Extract the [X, Y] coordinate from the center of the cell holding the provided text.  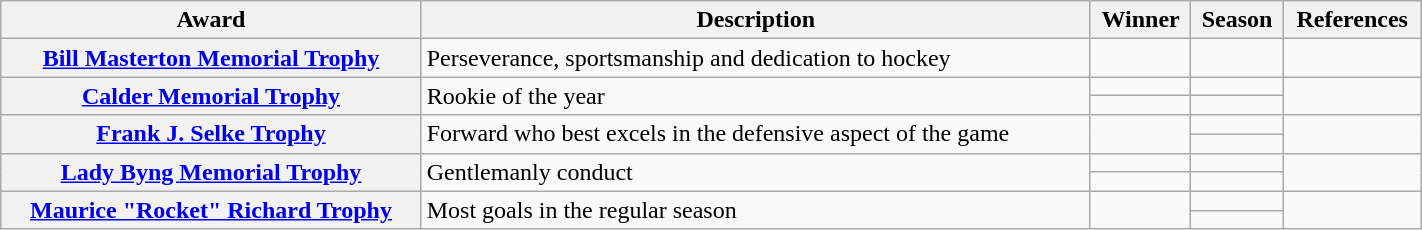
Award [211, 20]
Calder Memorial Trophy [211, 96]
Bill Masterton Memorial Trophy [211, 58]
Description [756, 20]
Most goals in the regular season [756, 210]
Season [1237, 20]
References [1352, 20]
Frank J. Selke Trophy [211, 134]
Rookie of the year [756, 96]
Lady Byng Memorial Trophy [211, 172]
Winner [1140, 20]
Gentlemanly conduct [756, 172]
Maurice "Rocket" Richard Trophy [211, 210]
Perseverance, sportsmanship and dedication to hockey [756, 58]
Forward who best excels in the defensive aspect of the game [756, 134]
